Locate the cell with the specified text and output its [x, y] center coordinate. 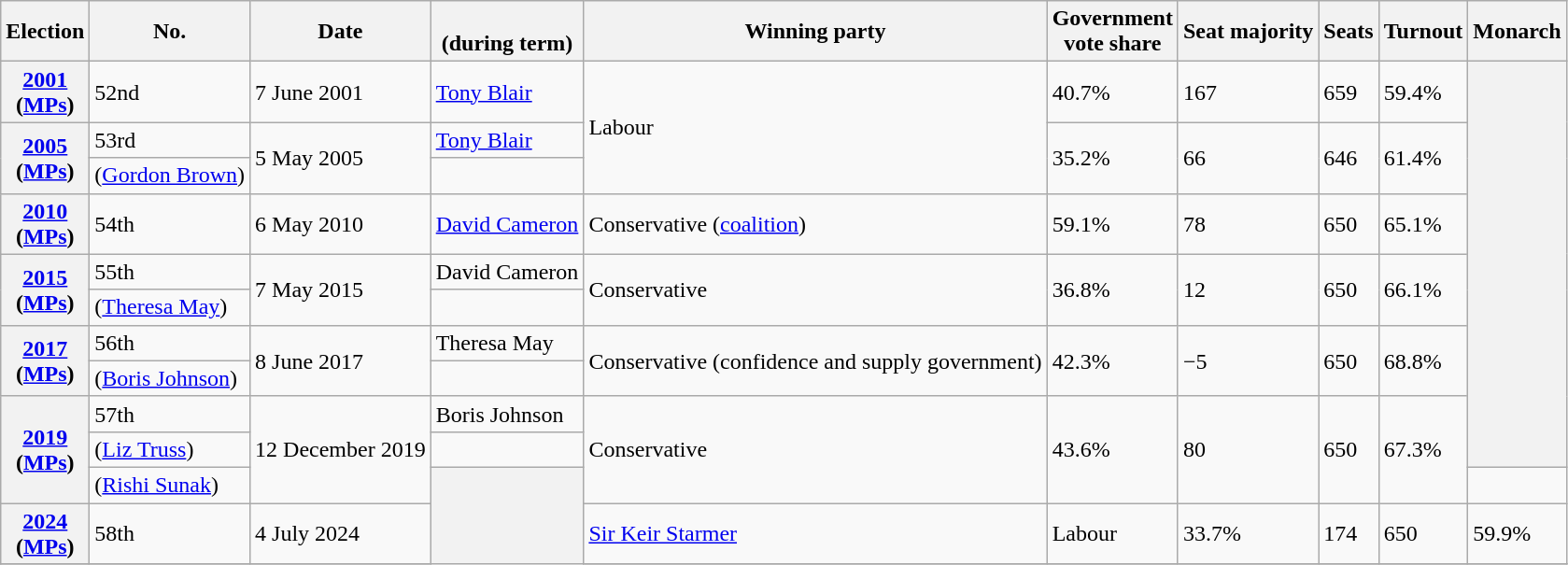
−5 [1248, 360]
5 May 2005 [341, 158]
36.8% [1112, 290]
Conservative (confidence and supply government) [815, 360]
42.3% [1112, 360]
59.4% [1423, 92]
(Theresa May) [170, 307]
(Liz Truss) [170, 449]
61.4% [1423, 158]
2024(MPs) [45, 532]
Conservative (coalition) [815, 224]
66.1% [1423, 290]
59.1% [1112, 224]
No. [170, 32]
Theresa May [507, 343]
67.3% [1423, 449]
53rd [170, 140]
43.6% [1112, 449]
68.8% [1423, 360]
78 [1248, 224]
Winning party [815, 32]
4 July 2024 [341, 532]
65.1% [1423, 224]
80 [1248, 449]
2015(MPs) [45, 290]
174 [1349, 532]
Governmentvote share [1112, 32]
2005(MPs) [45, 158]
59.9% [1517, 532]
8 June 2017 [341, 360]
54th [170, 224]
659 [1349, 92]
56th [170, 343]
Date [341, 32]
Turnout [1423, 32]
167 [1248, 92]
6 May 2010 [341, 224]
40.7% [1112, 92]
66 [1248, 158]
(Gordon Brown) [170, 176]
2019(MPs) [45, 449]
58th [170, 532]
12 December 2019 [341, 449]
(Boris Johnson) [170, 378]
52nd [170, 92]
7 May 2015 [341, 290]
2010(MPs) [45, 224]
7 June 2001 [341, 92]
2017(MPs) [45, 360]
12 [1248, 290]
2001(MPs) [45, 92]
Monarch [1517, 32]
57th [170, 414]
646 [1349, 158]
(during term) [507, 32]
Seat majority [1248, 32]
(Rishi Sunak) [170, 485]
Seats [1349, 32]
55th [170, 272]
Sir Keir Starmer [815, 532]
33.7% [1248, 532]
Election [45, 32]
35.2% [1112, 158]
Boris Johnson [507, 414]
